From the cell containing the given text, extract its center point as (x, y) coordinate. 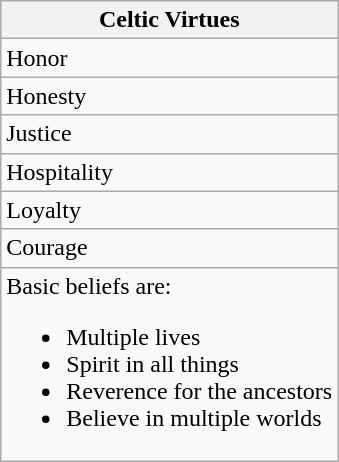
Basic beliefs are:Multiple livesSpirit in all thingsReverence for the ancestorsBelieve in multiple worlds (170, 364)
Justice (170, 134)
Courage (170, 248)
Loyalty (170, 210)
Hospitality (170, 172)
Honesty (170, 96)
Honor (170, 58)
Celtic Virtues (170, 20)
